Output the [X, Y] coordinate of the center of the cell containing the given text.  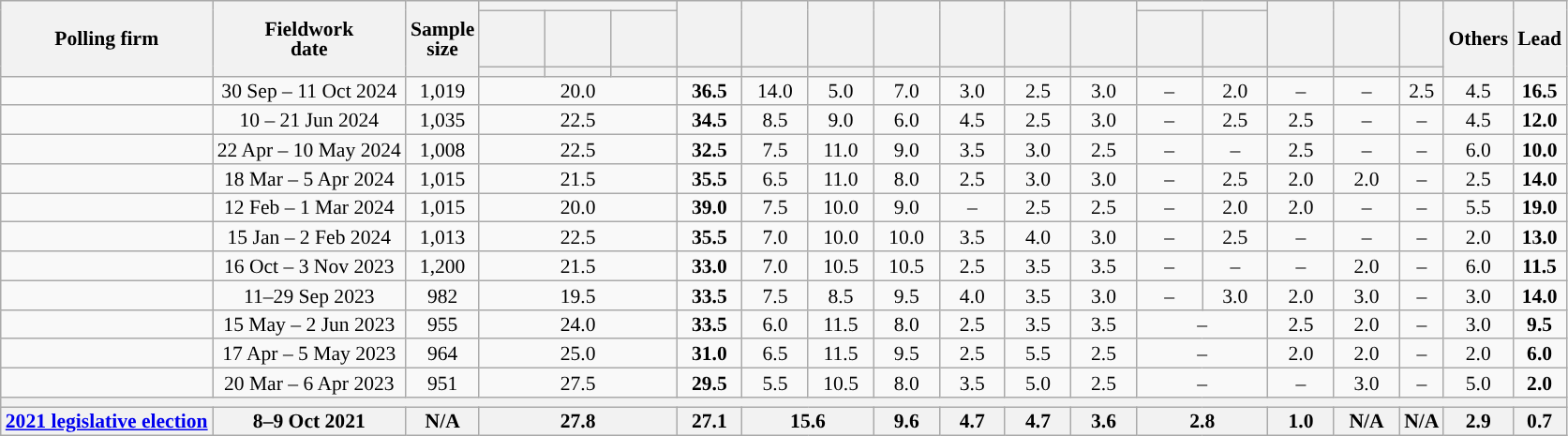
29.5 [709, 383]
25.0 [577, 354]
12.0 [1539, 120]
0.7 [1539, 422]
12 Feb – 1 Mar 2024 [309, 208]
2.8 [1202, 422]
1,013 [442, 236]
Fieldworkdate [309, 38]
22 Apr – 10 May 2024 [309, 150]
19.0 [1539, 208]
951 [442, 383]
27.8 [577, 422]
Polling firm [107, 38]
33.0 [709, 266]
16.5 [1539, 90]
16 Oct – 3 Nov 2023 [309, 266]
15.6 [808, 422]
3.6 [1104, 422]
30 Sep – 11 Oct 2024 [309, 90]
19.5 [577, 294]
34.5 [709, 120]
17 Apr – 5 May 2023 [309, 354]
1,019 [442, 90]
Others [1478, 38]
18 Mar – 5 Apr 2024 [309, 178]
982 [442, 294]
31.0 [709, 354]
36.5 [709, 90]
20 Mar – 6 Apr 2023 [309, 383]
955 [442, 324]
1.0 [1301, 422]
1,200 [442, 266]
24.0 [577, 324]
2021 legislative election [107, 422]
9.6 [906, 422]
32.5 [709, 150]
964 [442, 354]
8–9 Oct 2021 [309, 422]
1,008 [442, 150]
Samplesize [442, 38]
15 May – 2 Jun 2023 [309, 324]
27.1 [709, 422]
27.5 [577, 383]
1,035 [442, 120]
10 – 21 Jun 2024 [309, 120]
Lead [1539, 38]
11–29 Sep 2023 [309, 294]
15 Jan – 2 Feb 2024 [309, 236]
2.9 [1478, 422]
13.0 [1539, 236]
39.0 [709, 208]
